From the cell containing the given text, extract its center point as (x, y) coordinate. 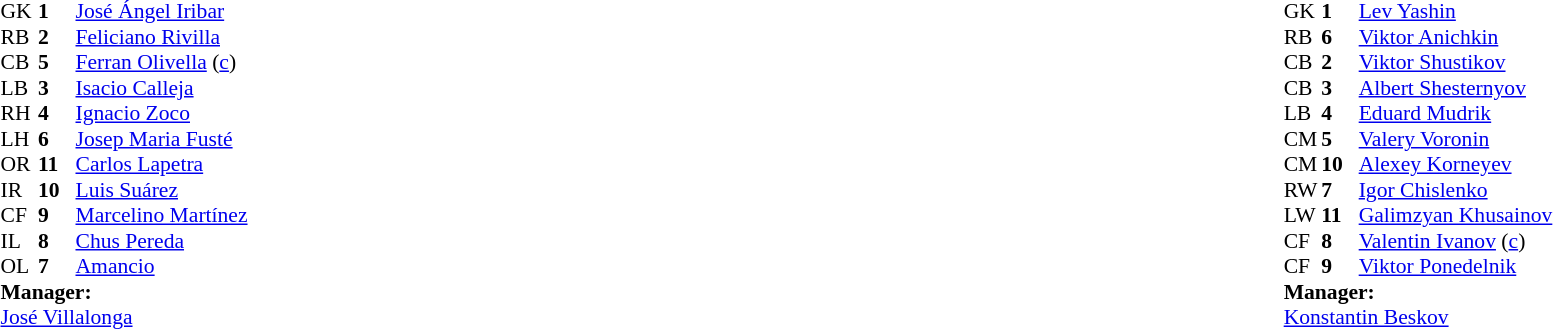
RW (1303, 190)
Carlos Lapetra (162, 165)
Josep Maria Fusté (162, 139)
IR (19, 190)
Feliciano Rivilla (162, 37)
Ignacio Zoco (162, 113)
RH (19, 113)
Chus Pereda (162, 241)
Viktor Ponedelnik (1456, 267)
Viktor Shustikov (1456, 63)
Amancio (162, 267)
Ferran Olivella (c) (162, 63)
Viktor Anichkin (1456, 37)
OR (19, 165)
Marcelino Martínez (162, 215)
LW (1303, 215)
Eduard Mudrik (1456, 113)
Luis Suárez (162, 190)
Valentin Ivanov (c) (1456, 241)
Galimzyan Khusainov (1456, 215)
IL (19, 241)
OL (19, 267)
Alexey Korneyev (1456, 165)
Igor Chislenko (1456, 190)
Albert Shesternyov (1456, 88)
LH (19, 139)
Isacio Calleja (162, 88)
Valery Voronin (1456, 139)
